Output the [x, y] coordinate of the center of the cell containing the given text.  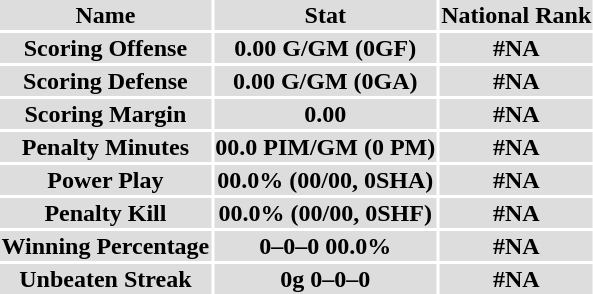
Penalty Minutes [106, 147]
Unbeaten Streak [106, 279]
Scoring Defense [106, 81]
Stat [326, 15]
Scoring Offense [106, 48]
Penalty Kill [106, 213]
00.0 PIM/GM (0 PM) [326, 147]
0.00 [326, 114]
0g 0–0–0 [326, 279]
Name [106, 15]
0.00 G/GM (0GF) [326, 48]
National Rank [516, 15]
0–0–0 00.0% [326, 246]
Winning Percentage [106, 246]
00.0% (00/00, 0SHA) [326, 180]
Power Play [106, 180]
00.0% (00/00, 0SHF) [326, 213]
Scoring Margin [106, 114]
0.00 G/GM (0GA) [326, 81]
